Capture the cell that displays the provided text and extract its [X, Y] central coordinate. 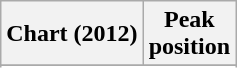
Chart (2012) [72, 34]
Peakposition [189, 34]
